Find where the given text appears and provide that cell's center as (X, Y) coordinate. 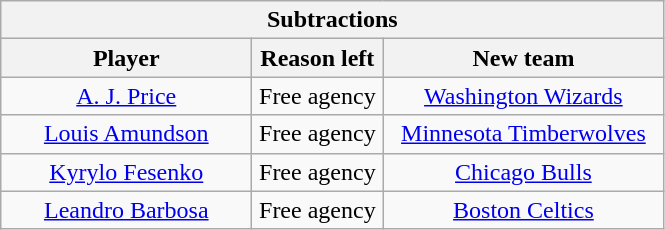
New team (524, 58)
Reason left (318, 58)
Player (126, 58)
Subtractions (332, 20)
Kyrylo Fesenko (126, 172)
Chicago Bulls (524, 172)
A. J. Price (126, 96)
Washington Wizards (524, 96)
Leandro Barbosa (126, 210)
Minnesota Timberwolves (524, 134)
Louis Amundson (126, 134)
Boston Celtics (524, 210)
